Scan for the cell matching the given text and deliver its [X, Y] coordinate at center. 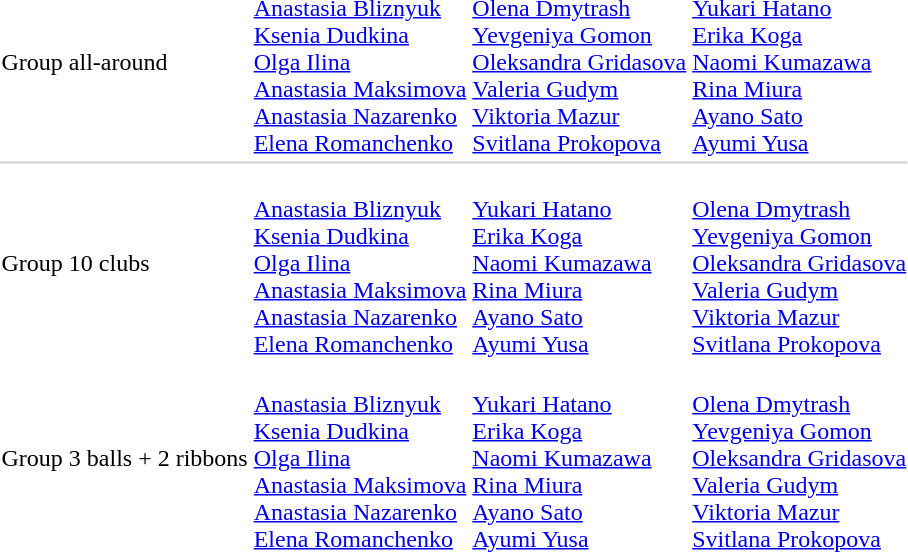
Anastasia BliznyukKsenia DudkinaOlga IlinaAnastasia MaksimovaAnastasia NazarenkoElena Romanchenko [360, 263]
Group 10 clubs [124, 263]
Yukari HatanoErika KogaNaomi KumazawaRina MiuraAyano SatoAyumi Yusa [580, 263]
Olena DmytrashYevgeniya GomonOleksandra GridasovaValeria GudymViktoria MazurSvitlana Prokopova [800, 263]
